For the text-containing cell, return its midpoint in [X, Y] coordinate format. 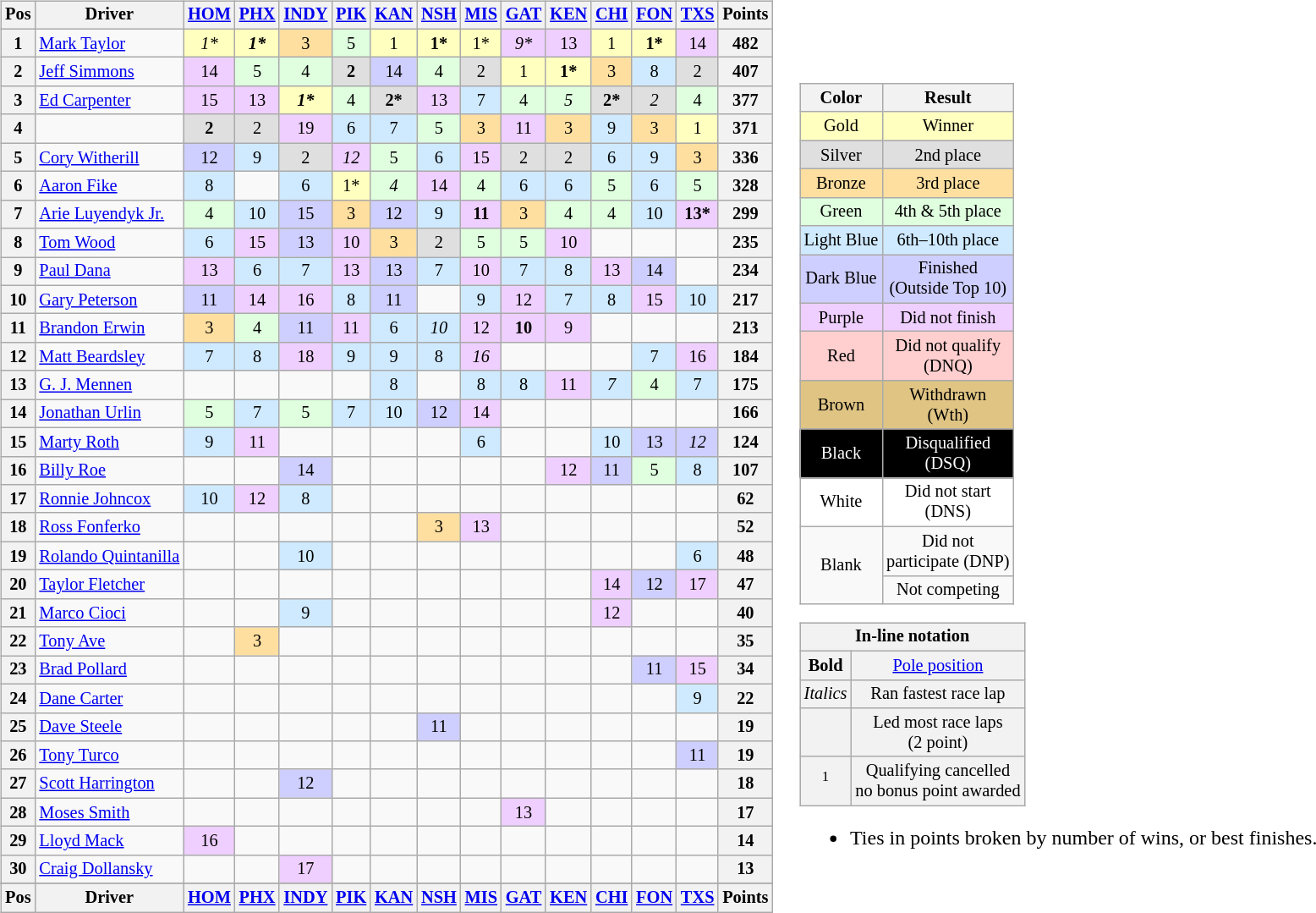
Did not finish [947, 317]
377 [745, 101]
47 [745, 585]
Dave Steele [109, 727]
Gold [841, 126]
Green [841, 212]
299 [745, 214]
107 [745, 470]
9* [524, 43]
Qualifying cancelledno bonus point awarded [937, 781]
35 [745, 641]
27 [18, 784]
Ran fastest race lap [937, 694]
Marty Roth [109, 442]
Jeff Simmons [109, 72]
328 [745, 186]
Cory Witherill [109, 157]
Matt Beardsley [109, 357]
166 [745, 414]
Brandon Erwin [109, 328]
Arie Luyendyk Jr. [109, 214]
Disqualified(DSQ) [947, 454]
20 [18, 585]
Brad Pollard [109, 670]
26 [18, 756]
Purple [841, 317]
Blank [841, 565]
Ross Fonferko [109, 527]
Led most race laps(2 point) [937, 733]
G. J. Mennen [109, 385]
Moses Smith [109, 812]
Not competing [947, 590]
Jonathan Urlin [109, 414]
28 [18, 812]
213 [745, 328]
234 [745, 272]
Color [841, 98]
Did notparticipate (DNP) [947, 552]
23 [18, 670]
Tony Turco [109, 756]
25 [18, 727]
29 [18, 841]
124 [745, 442]
Craig Dollansky [109, 869]
Did not qualify(DNQ) [947, 356]
62 [745, 499]
Italics [825, 694]
184 [745, 357]
Billy Roe [109, 470]
Gary Peterson [109, 300]
Black [841, 454]
Light Blue [841, 240]
52 [745, 527]
34 [745, 670]
Finished(Outside Top 10) [947, 279]
30 [18, 869]
Dark Blue [841, 279]
Pole position [937, 665]
6th–10th place [947, 240]
Silver [841, 155]
Aaron Fike [109, 186]
Marco Cioci [109, 613]
24 [18, 698]
2nd place [947, 155]
482 [745, 43]
21 [18, 613]
3rd place [947, 184]
Taylor Fletcher [109, 585]
Bold [825, 665]
175 [745, 385]
40 [745, 613]
Did not start(DNS) [947, 503]
Ed Carpenter [109, 101]
Bronze [841, 184]
In-line notation [913, 637]
Scott Harrington [109, 784]
371 [745, 129]
217 [745, 300]
Rolando Quintanilla [109, 556]
336 [745, 157]
Dane Carter [109, 698]
Withdrawn(Wth) [947, 405]
48 [745, 556]
Result [947, 98]
235 [745, 243]
Winner [947, 126]
Mark Taylor [109, 43]
Ronnie Johncox [109, 499]
Paul Dana [109, 272]
White [841, 503]
Tom Wood [109, 243]
4th & 5th place [947, 212]
Red [841, 356]
Brown [841, 405]
Tony Ave [109, 641]
407 [745, 72]
Lloyd Mack [109, 841]
13* [697, 214]
